Provide the (x, y) coordinate of the cell's center where the given text is located.  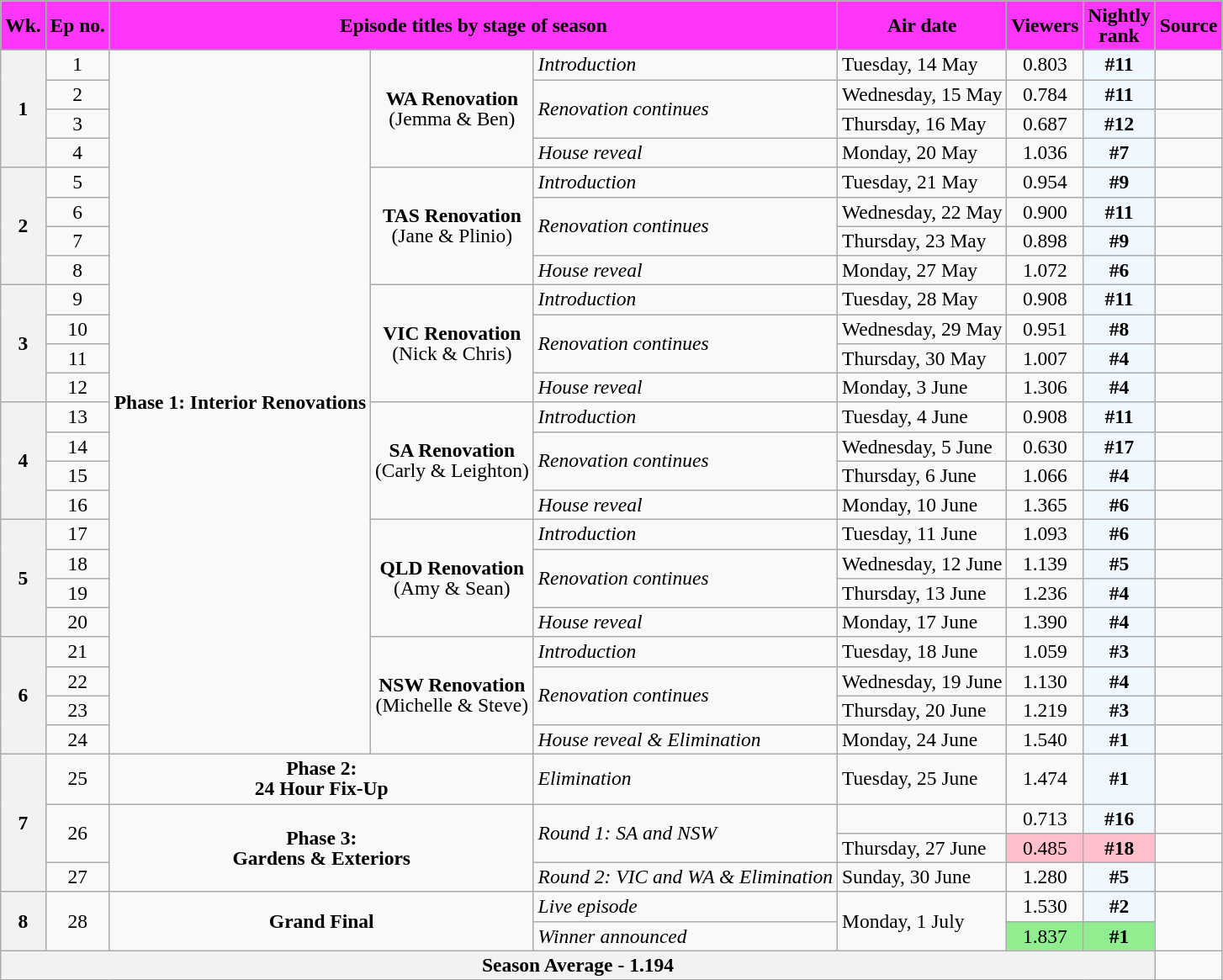
#12 (1119, 123)
0.713 (1045, 818)
15 (77, 476)
22 (77, 681)
#18 (1119, 848)
Phase 3:Gardens & Exteriors (321, 848)
26 (77, 833)
10 (77, 328)
1.365 (1045, 505)
Wednesday, 19 June (922, 681)
Round 1: SA and NSW (685, 833)
1.130 (1045, 681)
1.306 (1045, 387)
1.072 (1045, 269)
Monday, 3 June (922, 387)
12 (77, 387)
0.803 (1045, 64)
Tuesday, 28 May (922, 299)
1.036 (1045, 153)
House reveal & Elimination (685, 739)
14 (77, 446)
1.219 (1045, 710)
0.784 (1045, 94)
25 (77, 779)
Tuesday, 11 June (922, 533)
Phase 1: Interior Renovations (240, 402)
1.390 (1045, 622)
Tuesday, 18 June (922, 651)
Thursday, 20 June (922, 710)
Grand Final (321, 921)
21 (77, 651)
13 (77, 417)
Phase 2:24 Hour Fix-Up (321, 779)
0.687 (1045, 123)
19 (77, 592)
1.007 (1045, 358)
Viewers (1045, 25)
Wednesday, 29 May (922, 328)
1.837 (1045, 935)
Tuesday, 14 May (922, 64)
Wk. (24, 25)
Elimination (685, 779)
Thursday, 6 June (922, 476)
1.280 (1045, 877)
0.951 (1045, 328)
Air date (922, 25)
#2 (1119, 907)
24 (77, 739)
WA Renovation(Jemma & Ben) (452, 109)
0.898 (1045, 241)
1.093 (1045, 533)
1.530 (1045, 907)
9 (77, 299)
Tuesday, 25 June (922, 779)
23 (77, 710)
Source (1189, 25)
#17 (1119, 446)
Wednesday, 15 May (922, 94)
16 (77, 505)
Round 2: VIC and WA & Elimination (685, 877)
NSW Renovation(Michelle & Steve) (452, 696)
20 (77, 622)
Monday, 10 June (922, 505)
1.066 (1045, 476)
#16 (1119, 818)
Thursday, 23 May (922, 241)
Season Average - 1.194 (578, 966)
0.954 (1045, 182)
0.630 (1045, 446)
Thursday, 13 June (922, 592)
Monday, 20 May (922, 153)
0.485 (1045, 848)
Monday, 1 July (922, 921)
27 (77, 877)
#8 (1119, 328)
Winner announced (685, 935)
Thursday, 30 May (922, 358)
Thursday, 27 June (922, 848)
QLD Renovation(Amy & Sean) (452, 578)
1.139 (1045, 564)
1.059 (1045, 651)
Monday, 24 June (922, 739)
TAS Renovation(Jane & Plinio) (452, 226)
Monday, 27 May (922, 269)
1.236 (1045, 592)
18 (77, 564)
SA Renovation(Carly & Leighton) (452, 461)
#7 (1119, 153)
28 (77, 921)
Nightlyrank (1119, 25)
Sunday, 30 June (922, 877)
Wednesday, 12 June (922, 564)
Live episode (685, 907)
Tuesday, 21 May (922, 182)
VIC Renovation(Nick & Chris) (452, 343)
1.474 (1045, 779)
Wednesday, 22 May (922, 212)
Monday, 17 June (922, 622)
Tuesday, 4 June (922, 417)
Thursday, 16 May (922, 123)
Episode titles by stage of season (473, 25)
11 (77, 358)
1.540 (1045, 739)
0.900 (1045, 212)
17 (77, 533)
Wednesday, 5 June (922, 446)
Ep no. (77, 25)
